Scan for the cell matching the given text and deliver its [X, Y] coordinate at center. 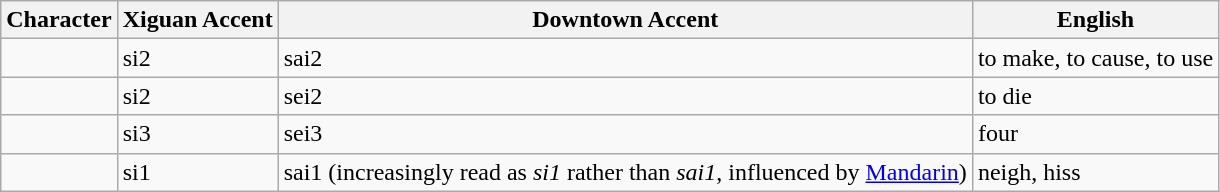
neigh, hiss [1095, 172]
Character [59, 20]
to make, to cause, to use [1095, 58]
si1 [198, 172]
sai2 [625, 58]
English [1095, 20]
to die [1095, 96]
Xiguan Accent [198, 20]
sai1 (increasingly read as si1 rather than sai1, influenced by Mandarin) [625, 172]
Downtown Accent [625, 20]
sei3 [625, 134]
four [1095, 134]
sei2 [625, 96]
si3 [198, 134]
